Pinpoint the cell where the given text exists, returning its [X, Y] midpoint coordinate. 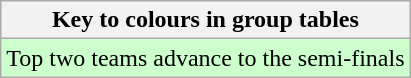
Top two teams advance to the semi-finals [206, 58]
Key to colours in group tables [206, 20]
